Locate the cell with the specified text and output its [x, y] center coordinate. 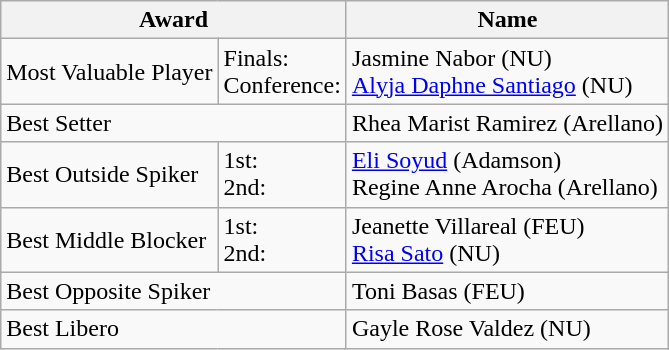
Toni Basas (FEU) [507, 291]
Jasmine Nabor (NU)Alyja Daphne Santiago (NU) [507, 72]
Best Outside Spiker [110, 174]
Most Valuable Player [110, 72]
Jeanette Villareal (FEU)Risa Sato (NU) [507, 240]
Eli Soyud (Adamson)Regine Anne Arocha (Arellano) [507, 174]
Best Setter [174, 123]
Finals:Conference: [282, 72]
Rhea Marist Ramirez (Arellano) [507, 123]
Best Middle Blocker [110, 240]
Name [507, 20]
Best Opposite Spiker [174, 291]
Best Libero [174, 329]
Gayle Rose Valdez (NU) [507, 329]
Award [174, 20]
